Search for the cell housing the specified text and yield its (x, y) center coordinate. 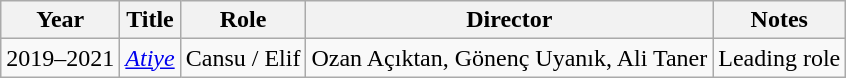
Role (243, 20)
Director (510, 20)
Year (60, 20)
Leading role (780, 58)
Atiye (150, 58)
2019–2021 (60, 58)
Title (150, 20)
Cansu / Elif (243, 58)
Notes (780, 20)
Ozan Açıktan, Gönenç Uyanık, Ali Taner (510, 58)
